Pinpoint the cell where the given text exists, returning its (x, y) midpoint coordinate. 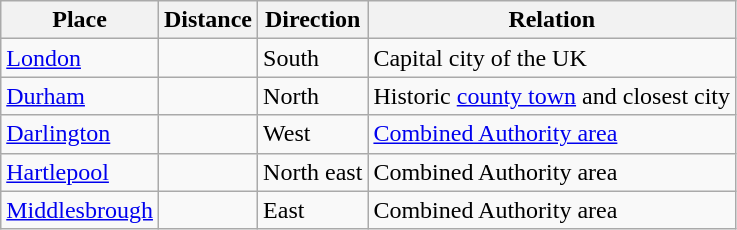
Capital city of the UK (552, 58)
Durham (80, 96)
Darlington (80, 134)
Middlesbrough (80, 210)
Direction (313, 20)
North (313, 96)
Distance (208, 20)
South (313, 58)
Hartlepool (80, 172)
London (80, 58)
Relation (552, 20)
Historic county town and closest city (552, 96)
East (313, 210)
North east (313, 172)
Place (80, 20)
West (313, 134)
